Determine the [x, y] coordinate at the center of the cell enclosing the given text.  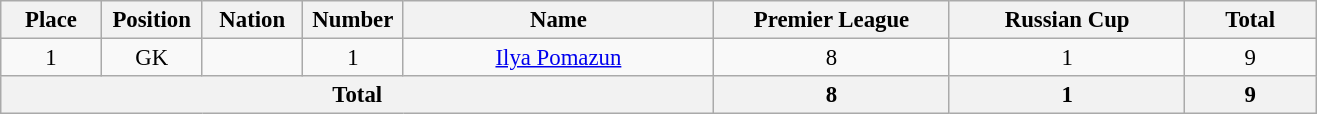
Nation [252, 20]
Position [152, 20]
Ilya Pomazun [558, 58]
Russian Cup [1067, 20]
Place [52, 20]
Name [558, 20]
Premier League [832, 20]
Number [354, 20]
GK [152, 58]
